Capture the cell that displays the provided text and extract its [x, y] central coordinate. 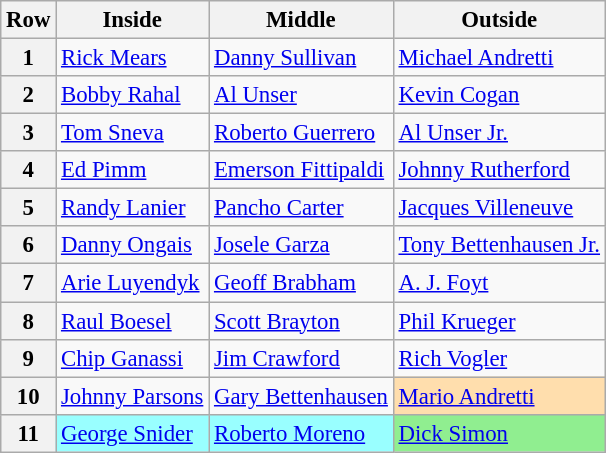
Jim Crawford [302, 358]
Ed Pimm [132, 170]
4 [28, 170]
2 [28, 95]
8 [28, 321]
Al Unser [302, 95]
7 [28, 283]
Geoff Brabham [302, 283]
Roberto Guerrero [302, 133]
Scott Brayton [302, 321]
Emerson Fittipaldi [302, 170]
Rick Mears [132, 58]
Johnny Parsons [132, 396]
Dick Simon [499, 433]
Row [28, 20]
Outside [499, 20]
Inside [132, 20]
Randy Lanier [132, 208]
1 [28, 58]
Arie Luyendyk [132, 283]
Danny Sullivan [302, 58]
Roberto Moreno [302, 433]
3 [28, 133]
Bobby Rahal [132, 95]
Phil Krueger [499, 321]
10 [28, 396]
Middle [302, 20]
Johnny Rutherford [499, 170]
A. J. Foyt [499, 283]
11 [28, 433]
Michael Andretti [499, 58]
Danny Ongais [132, 245]
Rich Vogler [499, 358]
5 [28, 208]
Josele Garza [302, 245]
9 [28, 358]
Al Unser Jr. [499, 133]
6 [28, 245]
Mario Andretti [499, 396]
Kevin Cogan [499, 95]
Raul Boesel [132, 321]
Tom Sneva [132, 133]
Chip Ganassi [132, 358]
George Snider [132, 433]
Jacques Villeneuve [499, 208]
Gary Bettenhausen [302, 396]
Tony Bettenhausen Jr. [499, 245]
Pancho Carter [302, 208]
